Find where the given text appears and provide that cell's center as (x, y) coordinate. 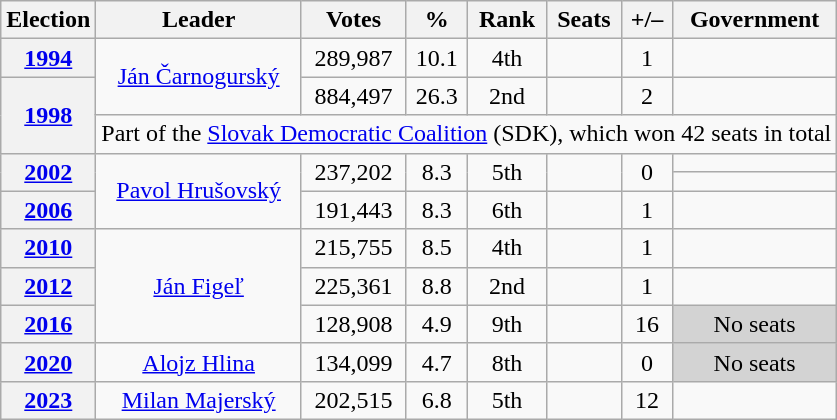
134,099 (353, 362)
8.5 (437, 248)
2006 (48, 210)
2002 (48, 172)
Rank (508, 20)
+/– (648, 20)
4.9 (437, 324)
2023 (48, 400)
289,987 (353, 58)
2016 (48, 324)
Pavol Hrušovský (199, 191)
Leader (199, 20)
237,202 (353, 172)
2 (648, 96)
4.7 (437, 362)
9th (508, 324)
8th (508, 362)
6th (508, 210)
6.8 (437, 400)
Ján Figeľ (199, 286)
2012 (48, 286)
8.8 (437, 286)
Part of the Slovak Democratic Coalition (SDK), which won 42 seats in total (466, 134)
Ján Čarnogurský (199, 77)
Alojz Hlina (199, 362)
10.1 (437, 58)
202,515 (353, 400)
1998 (48, 115)
12 (648, 400)
16 (648, 324)
2020 (48, 362)
% (437, 20)
Election (48, 20)
Milan Majerský (199, 400)
Government (754, 20)
191,443 (353, 210)
128,908 (353, 324)
884,497 (353, 96)
Votes (353, 20)
26.3 (437, 96)
215,755 (353, 248)
1994 (48, 58)
Seats (584, 20)
2010 (48, 248)
225,361 (353, 286)
